Return the [x, y] coordinate for the center point of the cell that contains the specified text.  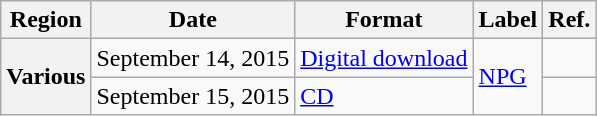
NPG [508, 77]
Digital download [384, 58]
Label [508, 20]
Region [46, 20]
CD [384, 96]
Date [193, 20]
September 14, 2015 [193, 58]
Ref. [570, 20]
Format [384, 20]
Various [46, 77]
September 15, 2015 [193, 96]
